For the text-containing cell, return its midpoint in (x, y) coordinate format. 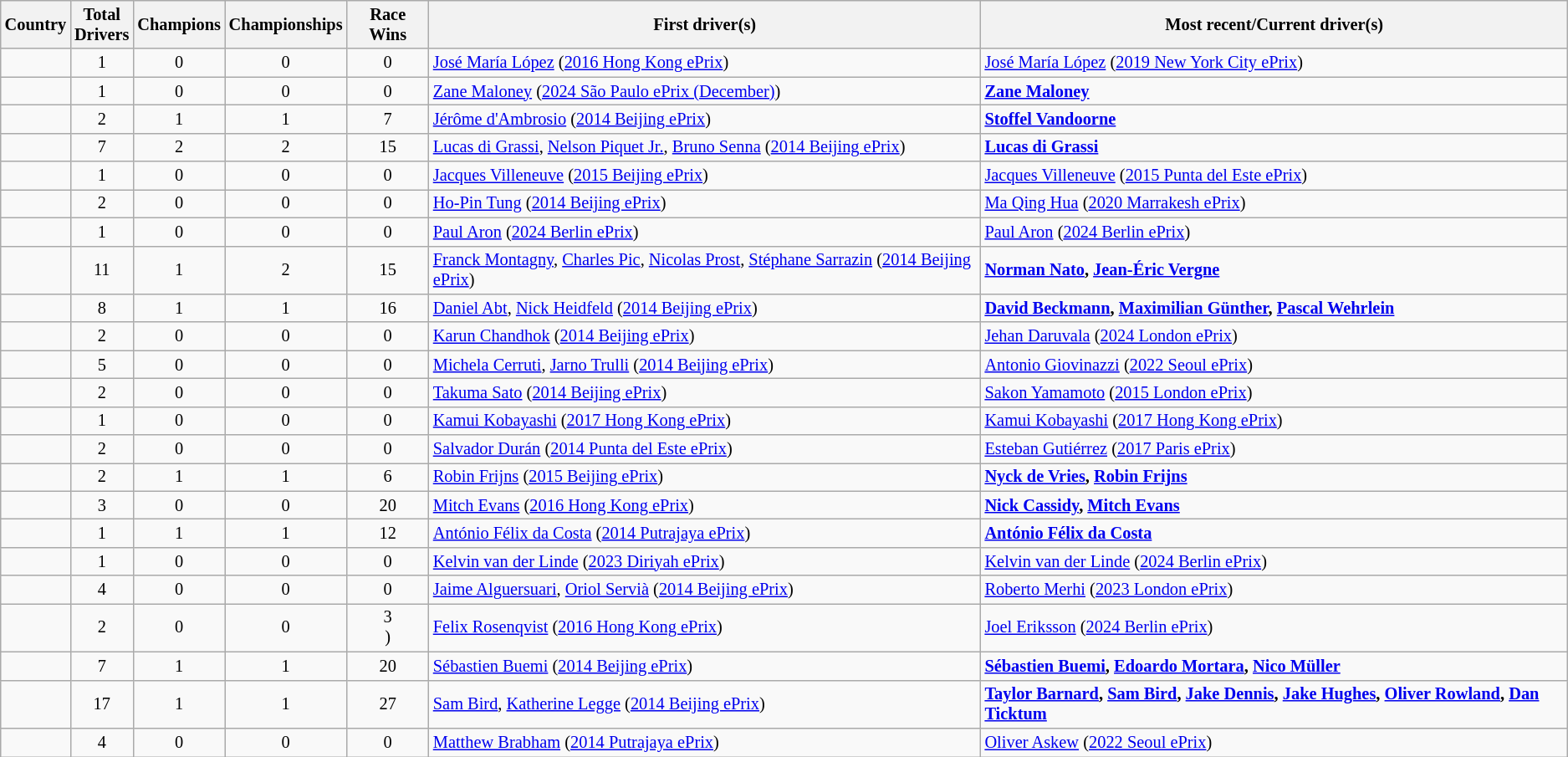
Karun Chandhok (2014 Beijing ePrix) (705, 336)
António Félix da Costa (1274, 533)
First driver(s) (705, 24)
TotalDrivers (102, 24)
Franck Montagny, Charles Pic, Nicolas Prost, Stéphane Sarrazin (2014 Beijing ePrix) (705, 270)
António Félix da Costa (2014 Putrajaya ePrix) (705, 533)
Daniel Abt, Nick Heidfeld (2014 Beijing ePrix) (705, 308)
Roberto Merhi (2023 London ePrix) (1274, 590)
Joel Eriksson (2024 Berlin ePrix) (1274, 627)
Jacques Villeneuve (2015 Punta del Este ePrix) (1274, 176)
Mitch Evans (2016 Hong Kong ePrix) (705, 505)
Country (35, 24)
Championships (286, 24)
Michela Cerruti, Jarno Trulli (2014 Beijing ePrix) (705, 365)
17 (102, 704)
Esteban Gutiérrez (2017 Paris ePrix) (1274, 449)
Zane Maloney (2024 São Paulo ePrix (December)) (705, 91)
José María López (2016 Hong Kong ePrix) (705, 63)
3) (387, 627)
Ma Qing Hua (2020 Marrakesh ePrix) (1274, 203)
27 (387, 704)
12 (387, 533)
Sébastien Buemi, Edoardo Mortara, Nico Müller (1274, 666)
8 (102, 308)
5 (102, 365)
Taylor Barnard, Sam Bird, Jake Dennis, Jake Hughes, Oliver Rowland, Dan Ticktum (1274, 704)
11 (102, 270)
David Beckmann, Maximilian Günther, Pascal Wehrlein (1274, 308)
6 (387, 477)
Jacques Villeneuve (2015 Beijing ePrix) (705, 176)
3 (102, 505)
Lucas di Grassi (1274, 147)
Felix Rosenqvist (2016 Hong Kong ePrix) (705, 627)
Most recent/Current driver(s) (1274, 24)
Stoffel Vandoorne (1274, 119)
José María López (2019 New York City ePrix) (1274, 63)
Nyck de Vries, Robin Frijns (1274, 477)
Kelvin van der Linde (2023 Diriyah ePrix) (705, 561)
Antonio Giovinazzi (2022 Seoul ePrix) (1274, 365)
Lucas di Grassi, Nelson Piquet Jr., Bruno Senna (2014 Beijing ePrix) (705, 147)
Sakon Yamamoto (2015 London ePrix) (1274, 392)
Norman Nato, Jean-Éric Vergne (1274, 270)
Jaime Alguersuari, Oriol Servià (2014 Beijing ePrix) (705, 590)
Sébastien Buemi (2014 Beijing ePrix) (705, 666)
Zane Maloney (1274, 91)
Race Wins (387, 24)
Takuma Sato (2014 Beijing ePrix) (705, 392)
Jérôme d'Ambrosio (2014 Beijing ePrix) (705, 119)
Kelvin van der Linde (2024 Berlin ePrix) (1274, 561)
Salvador Durán (2014 Punta del Este ePrix) (705, 449)
16 (387, 308)
Champions (179, 24)
Robin Frijns (2015 Beijing ePrix) (705, 477)
Oliver Askew (2022 Seoul ePrix) (1274, 742)
Matthew Brabham (2014 Putrajaya ePrix) (705, 742)
Jehan Daruvala (2024 London ePrix) (1274, 336)
Sam Bird, Katherine Legge (2014 Beijing ePrix) (705, 704)
Nick Cassidy, Mitch Evans (1274, 505)
Ho-Pin Tung (2014 Beijing ePrix) (705, 203)
